Locate the cell with the specified text and output its (x, y) center coordinate. 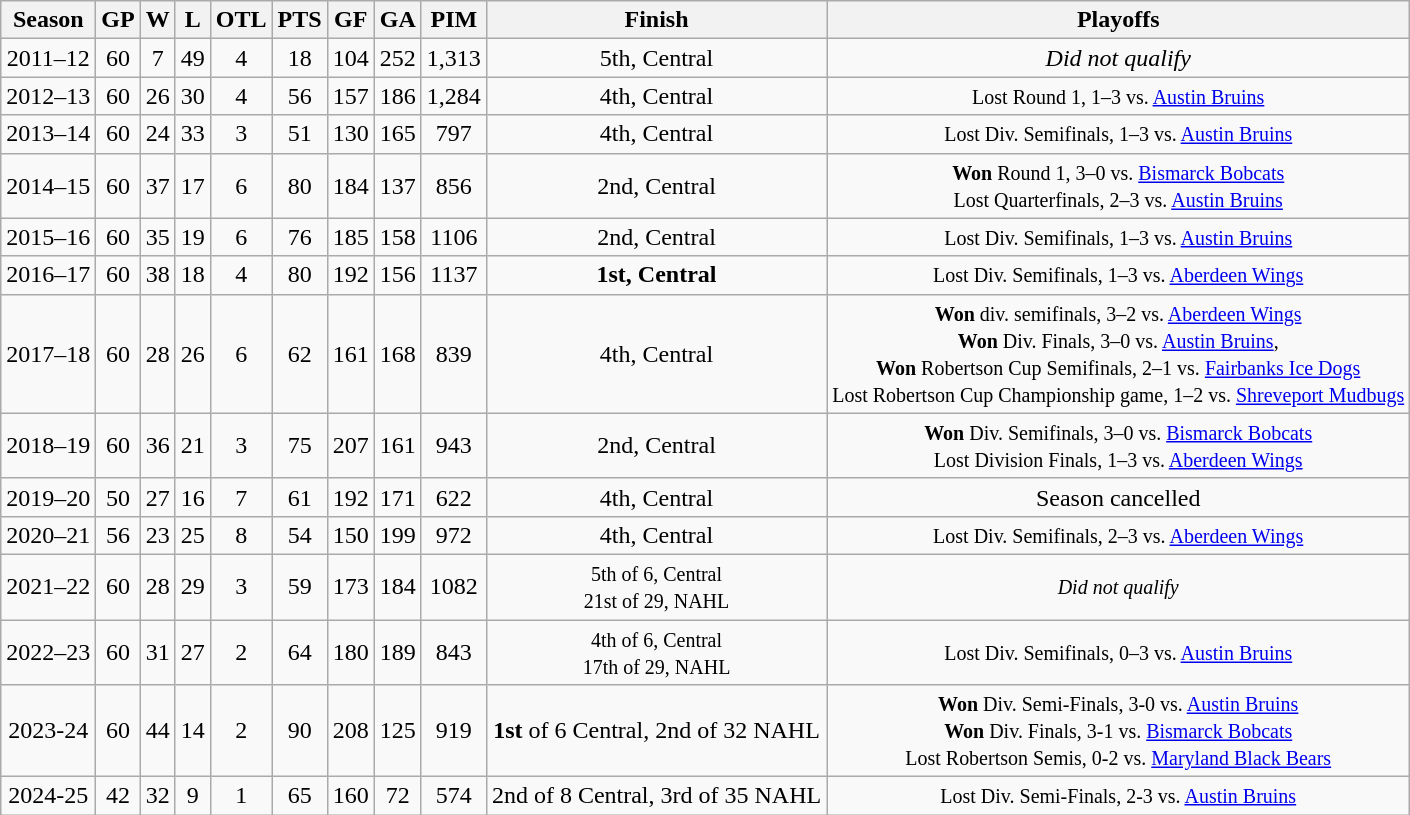
35 (158, 237)
30 (192, 96)
GA (398, 20)
37 (158, 186)
199 (398, 535)
208 (350, 731)
2018–19 (48, 446)
168 (398, 354)
54 (300, 535)
856 (454, 186)
1106 (454, 237)
50 (118, 497)
252 (398, 58)
9 (192, 796)
943 (454, 446)
24 (158, 134)
157 (350, 96)
16 (192, 497)
2015–16 (48, 237)
185 (350, 237)
Lost Div. Semifinals, 2–3 vs. Aberdeen Wings (1118, 535)
Lost Div. Semi-Finals, 2-3 vs. Austin Bruins (1118, 796)
75 (300, 446)
Season cancelled (1118, 497)
23 (158, 535)
Season (48, 20)
171 (398, 497)
38 (158, 275)
72 (398, 796)
839 (454, 354)
L (192, 20)
207 (350, 446)
2023-24 (48, 731)
Lost Div. Semifinals, 0–3 vs. Austin Bruins (1118, 652)
173 (350, 586)
29 (192, 586)
64 (300, 652)
158 (398, 237)
Finish (656, 20)
622 (454, 497)
2013–14 (48, 134)
919 (454, 731)
61 (300, 497)
104 (350, 58)
21 (192, 446)
797 (454, 134)
2016–17 (48, 275)
25 (192, 535)
1,313 (454, 58)
2020–21 (48, 535)
PIM (454, 20)
33 (192, 134)
62 (300, 354)
PTS (300, 20)
44 (158, 731)
42 (118, 796)
2024-25 (48, 796)
4th of 6, Central17th of 29, NAHL (656, 652)
OTL (241, 20)
156 (398, 275)
5th, Central (656, 58)
14 (192, 731)
Lost Round 1, 1–3 vs. Austin Bruins (1118, 96)
GF (350, 20)
2017–18 (48, 354)
17 (192, 186)
76 (300, 237)
GP (118, 20)
W (158, 20)
843 (454, 652)
574 (454, 796)
2022–23 (48, 652)
125 (398, 731)
5th of 6, Central21st of 29, NAHL (656, 586)
8 (241, 535)
130 (350, 134)
65 (300, 796)
1st, Central (656, 275)
1,284 (454, 96)
1st of 6 Central, 2nd of 32 NAHL (656, 731)
972 (454, 535)
1082 (454, 586)
Playoffs (1118, 20)
180 (350, 652)
Won Round 1, 3–0 vs. Bismarck BobcatsLost Quarterfinals, 2–3 vs. Austin Bruins (1118, 186)
2014–15 (48, 186)
2021–22 (48, 586)
32 (158, 796)
51 (300, 134)
165 (398, 134)
2012–13 (48, 96)
90 (300, 731)
2011–12 (48, 58)
186 (398, 96)
Lost Div. Semifinals, 1–3 vs. Aberdeen Wings (1118, 275)
Won Div. Semifinals, 3–0 vs. Bismarck BobcatsLost Division Finals, 1–3 vs. Aberdeen Wings (1118, 446)
150 (350, 535)
160 (350, 796)
59 (300, 586)
137 (398, 186)
2019–20 (48, 497)
1137 (454, 275)
1 (241, 796)
2nd of 8 Central, 3rd of 35 NAHL (656, 796)
189 (398, 652)
31 (158, 652)
49 (192, 58)
36 (158, 446)
19 (192, 237)
Won Div. Semi-Finals, 3-0 vs. Austin Bruins Won Div. Finals, 3-1 vs. Bismarck Bobcats Lost Robertson Semis, 0-2 vs. Maryland Black Bears (1118, 731)
